From the cell containing the given text, extract its center point as [X, Y] coordinate. 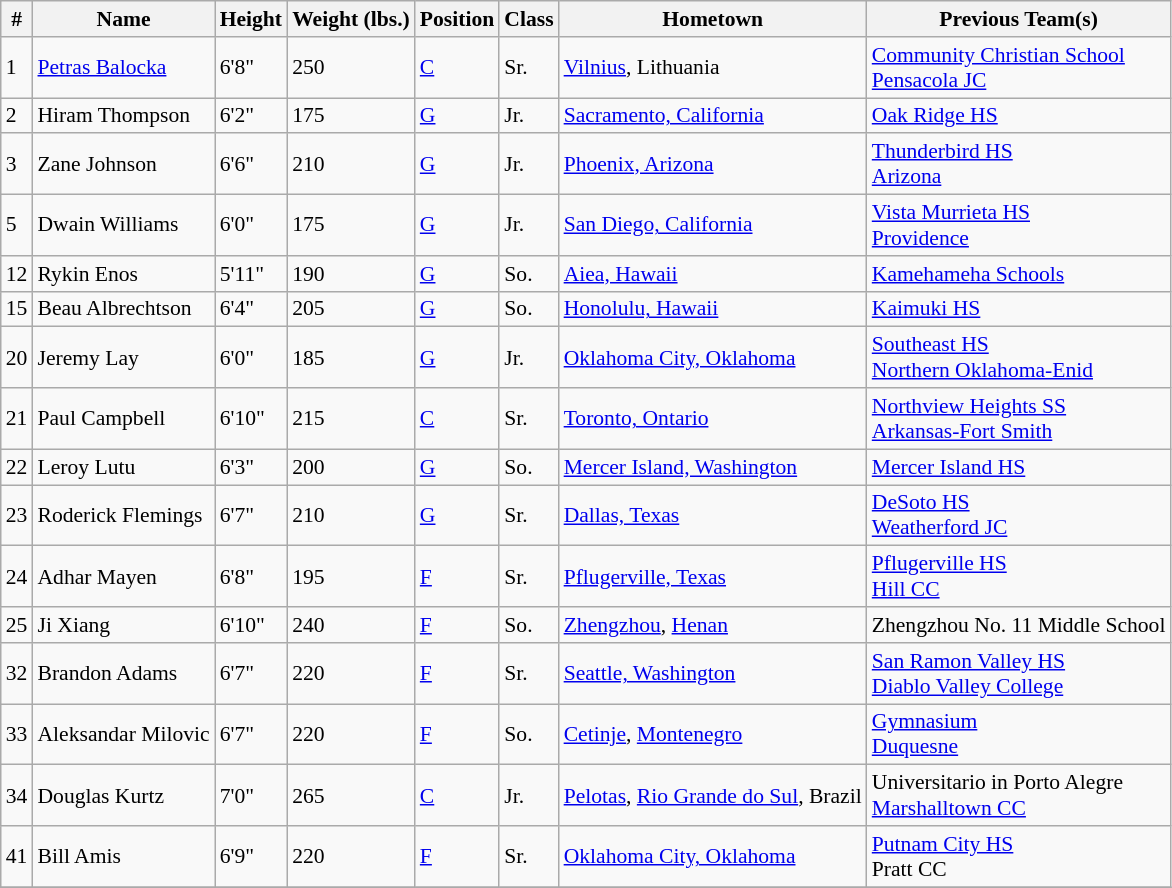
Weight (lbs.) [351, 19]
Leroy Lutu [123, 467]
Dwain Williams [123, 226]
Honolulu, Hawaii [713, 309]
Zane Johnson [123, 164]
San Ramon Valley HSDiablo Valley College [1019, 674]
Kamehameha Schools [1019, 274]
Vilnius, Lithuania [713, 68]
Height [251, 19]
Toronto, Ontario [713, 418]
240 [351, 625]
Pflugerville, Texas [713, 576]
Roderick Flemings [123, 516]
Northview Heights SSArkansas-Fort Smith [1019, 418]
7'0" [251, 796]
Name [123, 19]
Seattle, Washington [713, 674]
215 [351, 418]
Oak Ridge HS [1019, 116]
San Diego, California [713, 226]
41 [17, 856]
6'4" [251, 309]
Zhengzhou, Henan [713, 625]
3 [17, 164]
Kaimuki HS [1019, 309]
Dallas, Texas [713, 516]
Cetinje, Montenegro [713, 734]
6'2" [251, 116]
32 [17, 674]
DeSoto HSWeatherford JC [1019, 516]
25 [17, 625]
Bill Amis [123, 856]
12 [17, 274]
Aleksandar Milovic [123, 734]
Paul Campbell [123, 418]
Phoenix, Arizona [713, 164]
6'6" [251, 164]
Brandon Adams [123, 674]
24 [17, 576]
Aiea, Hawaii [713, 274]
21 [17, 418]
Ji Xiang [123, 625]
Pflugerville HSHill CC [1019, 576]
Petras Balocka [123, 68]
Southeast HSNorthern Oklahoma-Enid [1019, 358]
Hiram Thompson [123, 116]
195 [351, 576]
Rykin Enos [123, 274]
200 [351, 467]
6'9" [251, 856]
Mercer Island, Washington [713, 467]
Jeremy Lay [123, 358]
250 [351, 68]
1 [17, 68]
Universitario in Porto AlegreMarshalltown CC [1019, 796]
190 [351, 274]
Pelotas, Rio Grande do Sul, Brazil [713, 796]
Beau Albrechtson [123, 309]
Class [528, 19]
Position [457, 19]
205 [351, 309]
Thunderbird HSArizona [1019, 164]
Hometown [713, 19]
20 [17, 358]
Adhar Mayen [123, 576]
Putnam City HSPratt CC [1019, 856]
34 [17, 796]
23 [17, 516]
2 [17, 116]
Douglas Kurtz [123, 796]
Community Christian School Pensacola JC [1019, 68]
33 [17, 734]
GymnasiumDuquesne [1019, 734]
Vista Murrieta HSProvidence [1019, 226]
6'3" [251, 467]
5 [17, 226]
185 [351, 358]
5'11" [251, 274]
15 [17, 309]
Mercer Island HS [1019, 467]
265 [351, 796]
Zhengzhou No. 11 Middle School [1019, 625]
Previous Team(s) [1019, 19]
Sacramento, California [713, 116]
22 [17, 467]
# [17, 19]
